Identify which cell holds the provided text, then report its (X, Y) central coordinate. 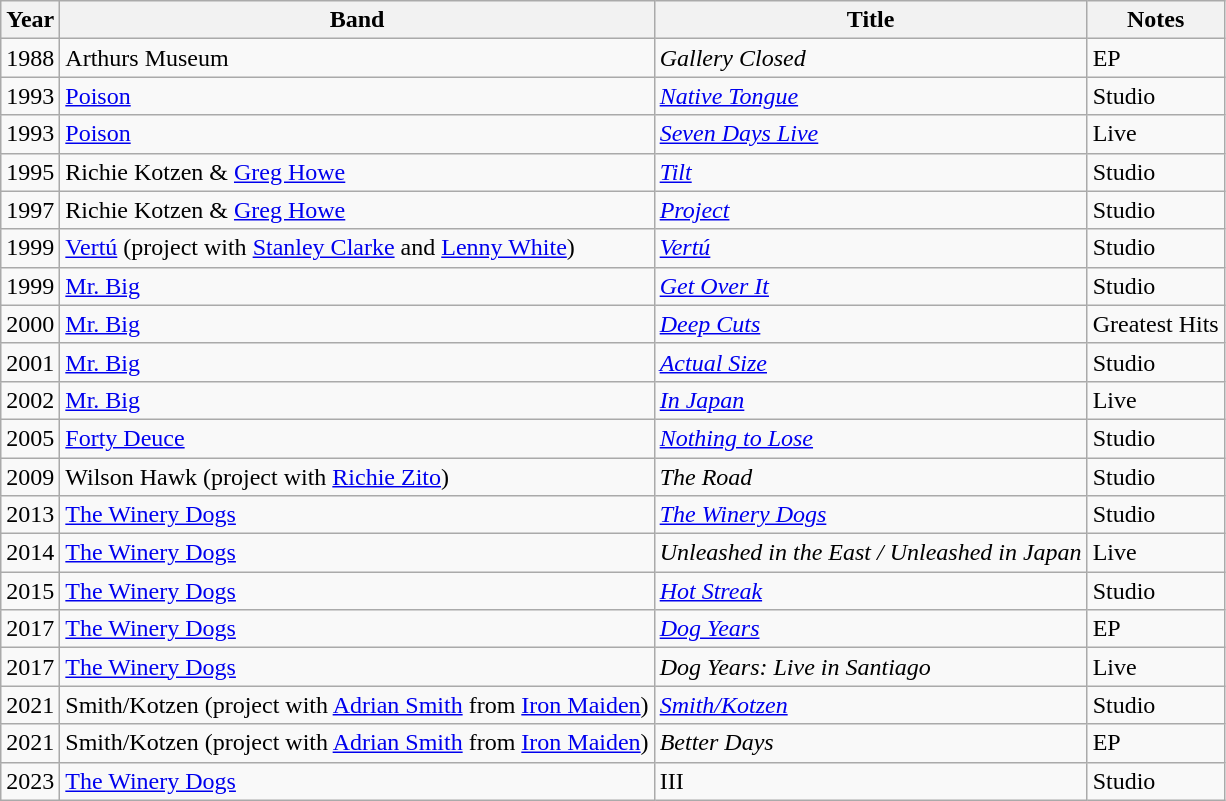
Band (357, 20)
2001 (30, 362)
2013 (30, 515)
Unleashed in the East / Unleashed in Japan (870, 553)
Greatest Hits (1156, 324)
2009 (30, 477)
Vertú (870, 248)
Year (30, 20)
Forty Deuce (357, 438)
2014 (30, 553)
Actual Size (870, 362)
2000 (30, 324)
Deep Cuts (870, 324)
1997 (30, 210)
Tilt (870, 172)
Notes (1156, 20)
1995 (30, 172)
Vertú (project with Stanley Clarke and Lenny White) (357, 248)
Dog Years (870, 629)
2005 (30, 438)
Project (870, 210)
Get Over It (870, 286)
Seven Days Live (870, 134)
Better Days (870, 743)
Wilson Hawk (project with Richie Zito) (357, 477)
Smith/Kotzen (870, 705)
Nothing to Lose (870, 438)
Dog Years: Live in Santiago (870, 667)
1988 (30, 58)
2002 (30, 400)
Hot Streak (870, 591)
2023 (30, 781)
III (870, 781)
In Japan (870, 400)
Native Tongue (870, 96)
Arthurs Museum (357, 58)
2015 (30, 591)
The Road (870, 477)
Title (870, 20)
Gallery Closed (870, 58)
